Pinpoint the cell where the given text exists, returning its [x, y] midpoint coordinate. 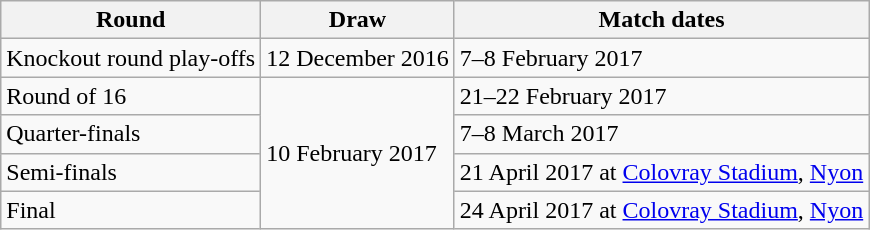
7–8 March 2017 [661, 134]
Knockout round play-offs [131, 58]
Quarter-finals [131, 134]
21–22 February 2017 [661, 96]
7–8 February 2017 [661, 58]
24 April 2017 at Colovray Stadium, Nyon [661, 210]
10 February 2017 [358, 153]
Final [131, 210]
Draw [358, 20]
Round [131, 20]
21 April 2017 at Colovray Stadium, Nyon [661, 172]
Semi-finals [131, 172]
Match dates [661, 20]
Round of 16 [131, 96]
12 December 2016 [358, 58]
